Search for the cell housing the specified text and yield its [x, y] center coordinate. 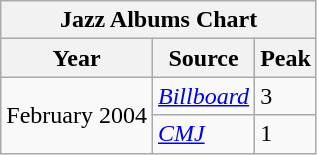
Peak [286, 58]
Billboard [203, 96]
1 [286, 134]
Jazz Albums Chart [159, 20]
3 [286, 96]
Year [77, 58]
February 2004 [77, 115]
CMJ [203, 134]
Source [203, 58]
